Find where the given text appears and provide that cell's center as [X, Y] coordinate. 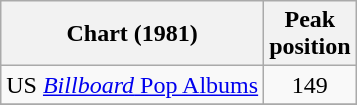
Peakposition [310, 34]
Chart (1981) [132, 34]
US Billboard Pop Albums [132, 85]
149 [310, 85]
